Pinpoint the cell where the given text exists, returning its (X, Y) midpoint coordinate. 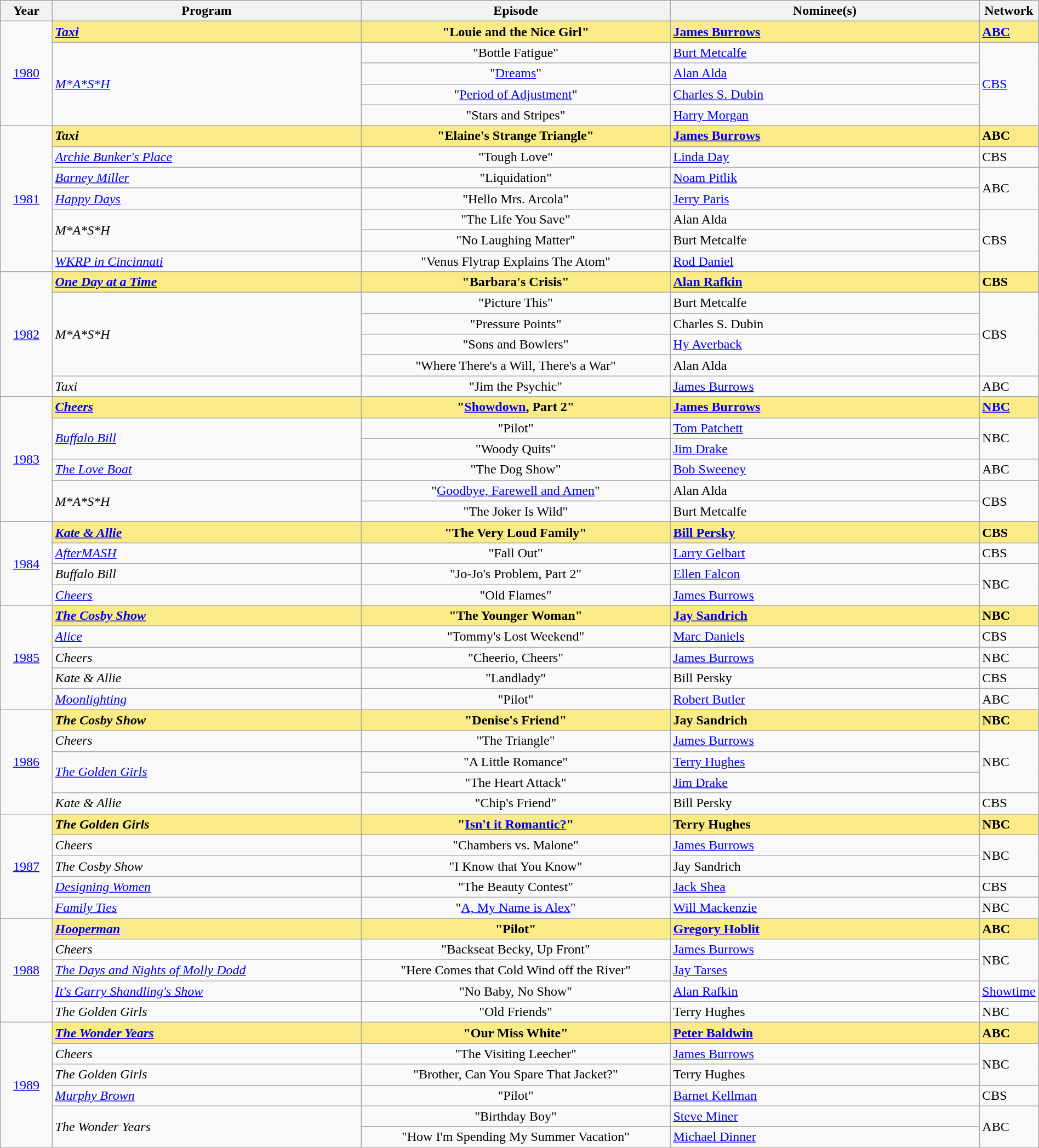
Harry Morgan (825, 115)
"Hello Mrs. Arcola" (516, 198)
Tom Patchett (825, 428)
"Isn't it Romantic?" (516, 824)
"Where There's a Will, There's a War" (516, 365)
1980 (26, 73)
"Fall Out" (516, 553)
One Day at a Time (207, 282)
Robert Butler (825, 699)
"Goodbye, Farewell and Amen" (516, 490)
"The Beauty Contest" (516, 887)
The Days and Nights of Molly Dodd (207, 970)
"Barbara's Crisis" (516, 282)
"The Life You Save" (516, 219)
"Showdown, Part 2" (516, 407)
Episode (516, 11)
"Our Miss White" (516, 1033)
"Bottle Fatigue" (516, 53)
Barney Miller (207, 178)
Jerry Paris (825, 198)
Peter Baldwin (825, 1033)
Jack Shea (825, 887)
"No Laughing Matter" (516, 240)
1988 (26, 970)
"Liquidation" (516, 178)
Will Mackenzie (825, 907)
"Venus Flytrap Explains The Atom" (516, 261)
1981 (26, 198)
The Love Boat (207, 470)
"The Dog Show" (516, 470)
"Old Flames" (516, 595)
"I Know that You Know" (516, 866)
Murphy Brown (207, 1095)
Larry Gelbart (825, 553)
WKRP in Cincinnati (207, 261)
Program (207, 11)
"Backseat Becky, Up Front" (516, 950)
Gregory Hoblit (825, 929)
Network (1009, 11)
"Cheerio, Cheers" (516, 658)
1983 (26, 459)
"Sons and Bowlers" (516, 345)
Archie Bunker's Place (207, 157)
"No Baby, No Show" (516, 991)
"Denise's Friend" (516, 720)
Linda Day (825, 157)
Steve Miner (825, 1116)
Nominee(s) (825, 11)
"The Joker Is Wild" (516, 511)
Family Ties (207, 907)
"Picture This" (516, 303)
"Woody Quits" (516, 449)
Rod Daniel (825, 261)
Showtime (1009, 991)
"Jo-Jo's Problem, Part 2" (516, 574)
Ellen Falcon (825, 574)
Alice (207, 637)
Moonlighting (207, 699)
Hy Averback (825, 345)
1984 (26, 563)
"Landlady" (516, 678)
"Period of Adjustment" (516, 94)
AfterMASH (207, 553)
"Birthday Boy" (516, 1116)
Barnet Kellman (825, 1095)
"The Visiting Leecher" (516, 1054)
"The Triangle" (516, 741)
1989 (26, 1085)
"Brother, Can You Spare That Jacket?" (516, 1075)
"Dreams" (516, 73)
"The Very Loud Family" (516, 532)
It's Garry Shandling's Show (207, 991)
Bob Sweeney (825, 470)
"Jim the Psychic" (516, 386)
"Tough Love" (516, 157)
Michael Dinner (825, 1137)
Happy Days (207, 198)
"The Younger Woman" (516, 616)
1987 (26, 866)
"A Little Romance" (516, 762)
Year (26, 11)
1986 (26, 762)
"Tommy's Lost Weekend" (516, 637)
"The Heart Attack" (516, 783)
Jay Tarses (825, 970)
Designing Women (207, 887)
"Stars and Stripes" (516, 115)
1985 (26, 658)
"How I'm Spending My Summer Vacation" (516, 1137)
Noam Pitlik (825, 178)
"Old Friends" (516, 1012)
"Louie and the Nice Girl" (516, 32)
Hooperman (207, 929)
"Chambers vs. Malone" (516, 845)
"A, My Name is Alex" (516, 907)
Marc Daniels (825, 637)
"Here Comes that Cold Wind off the River" (516, 970)
"Elaine's Strange Triangle" (516, 136)
"Pressure Points" (516, 324)
1982 (26, 334)
"Chip's Friend" (516, 803)
